Locate the cell with the specified text and output its [x, y] center coordinate. 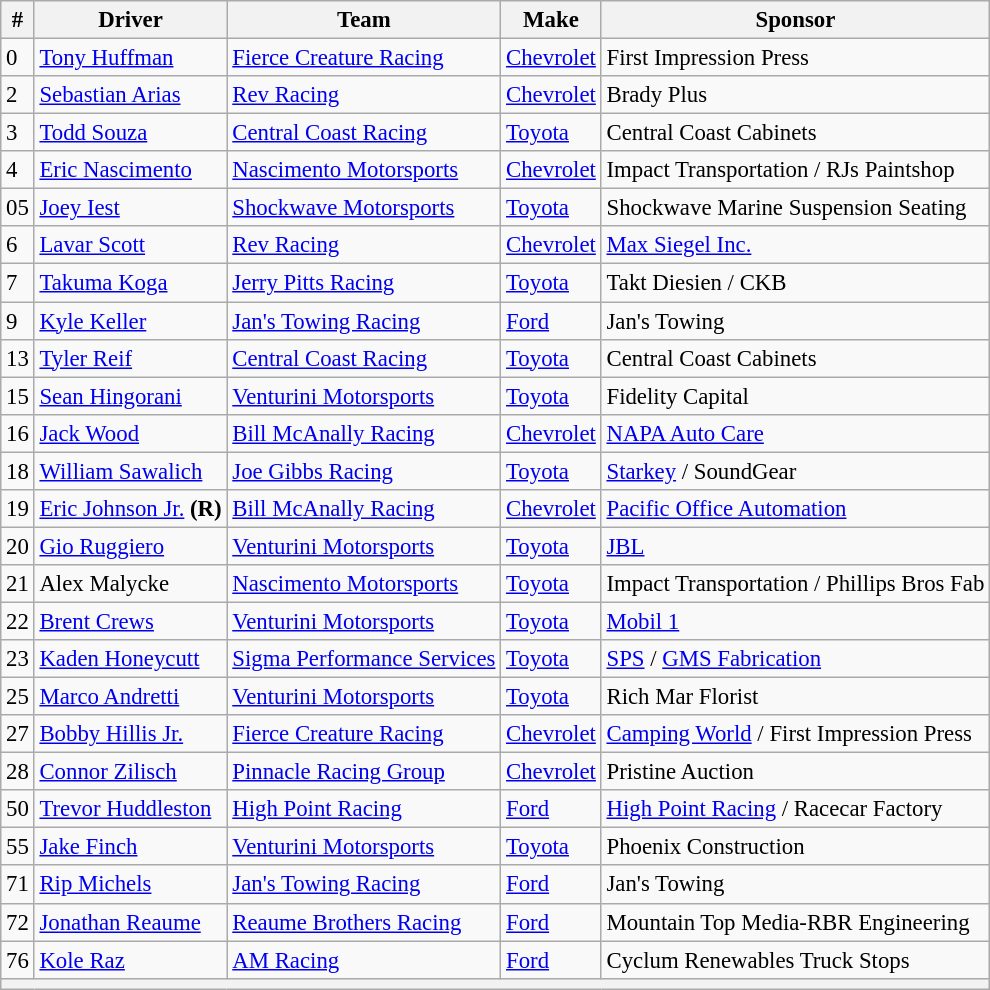
Jerry Pitts Racing [364, 283]
2 [18, 95]
Lavar Scott [130, 245]
Shockwave Marine Suspension Seating [795, 208]
Pinnacle Racing Group [364, 772]
05 [18, 208]
Joey Iest [130, 208]
Reaume Brothers Racing [364, 922]
Impact Transportation / RJs Paintshop [795, 170]
6 [18, 245]
Marco Andretti [130, 697]
Takt Diesien / CKB [795, 283]
4 [18, 170]
Bobby Hillis Jr. [130, 734]
25 [18, 697]
Rip Michels [130, 885]
Driver [130, 20]
Brady Plus [795, 95]
Eric Nascimento [130, 170]
72 [18, 922]
Sponsor [795, 20]
Kaden Honeycutt [130, 659]
18 [18, 471]
# [18, 20]
Joe Gibbs Racing [364, 471]
Pacific Office Automation [795, 509]
Sigma Performance Services [364, 659]
Gio Ruggiero [130, 546]
22 [18, 621]
Fidelity Capital [795, 396]
Brent Crews [130, 621]
0 [18, 58]
AM Racing [364, 960]
Kyle Keller [130, 321]
Eric Johnson Jr. (R) [130, 509]
9 [18, 321]
Rich Mar Florist [795, 697]
71 [18, 885]
First Impression Press [795, 58]
High Point Racing [364, 809]
13 [18, 358]
Tony Huffman [130, 58]
Takuma Koga [130, 283]
Jack Wood [130, 433]
William Sawalich [130, 471]
Sebastian Arias [130, 95]
55 [18, 847]
Kole Raz [130, 960]
Impact Transportation / Phillips Bros Fab [795, 584]
Alex Malycke [130, 584]
23 [18, 659]
19 [18, 509]
Starkey / SoundGear [795, 471]
High Point Racing / Racecar Factory [795, 809]
NAPA Auto Care [795, 433]
28 [18, 772]
Pristine Auction [795, 772]
20 [18, 546]
JBL [795, 546]
21 [18, 584]
Mobil 1 [795, 621]
Make [551, 20]
Max Siegel Inc. [795, 245]
Cyclum Renewables Truck Stops [795, 960]
Jake Finch [130, 847]
Connor Zilisch [130, 772]
SPS / GMS Fabrication [795, 659]
Jonathan Reaume [130, 922]
Shockwave Motorsports [364, 208]
76 [18, 960]
Sean Hingorani [130, 396]
Trevor Huddleston [130, 809]
27 [18, 734]
16 [18, 433]
Camping World / First Impression Press [795, 734]
Mountain Top Media-RBR Engineering [795, 922]
Team [364, 20]
Todd Souza [130, 133]
50 [18, 809]
Phoenix Construction [795, 847]
3 [18, 133]
Tyler Reif [130, 358]
15 [18, 396]
7 [18, 283]
